Return the (x, y) coordinate for the center point of the cell that contains the specified text.  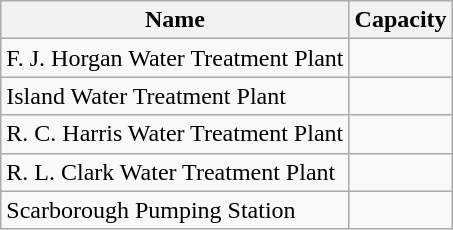
Name (175, 20)
Capacity (400, 20)
Island Water Treatment Plant (175, 96)
F. J. Horgan Water Treatment Plant (175, 58)
R. C. Harris Water Treatment Plant (175, 134)
Scarborough Pumping Station (175, 210)
R. L. Clark Water Treatment Plant (175, 172)
